Provide the (X, Y) coordinate of the cell's center where the given text is located.  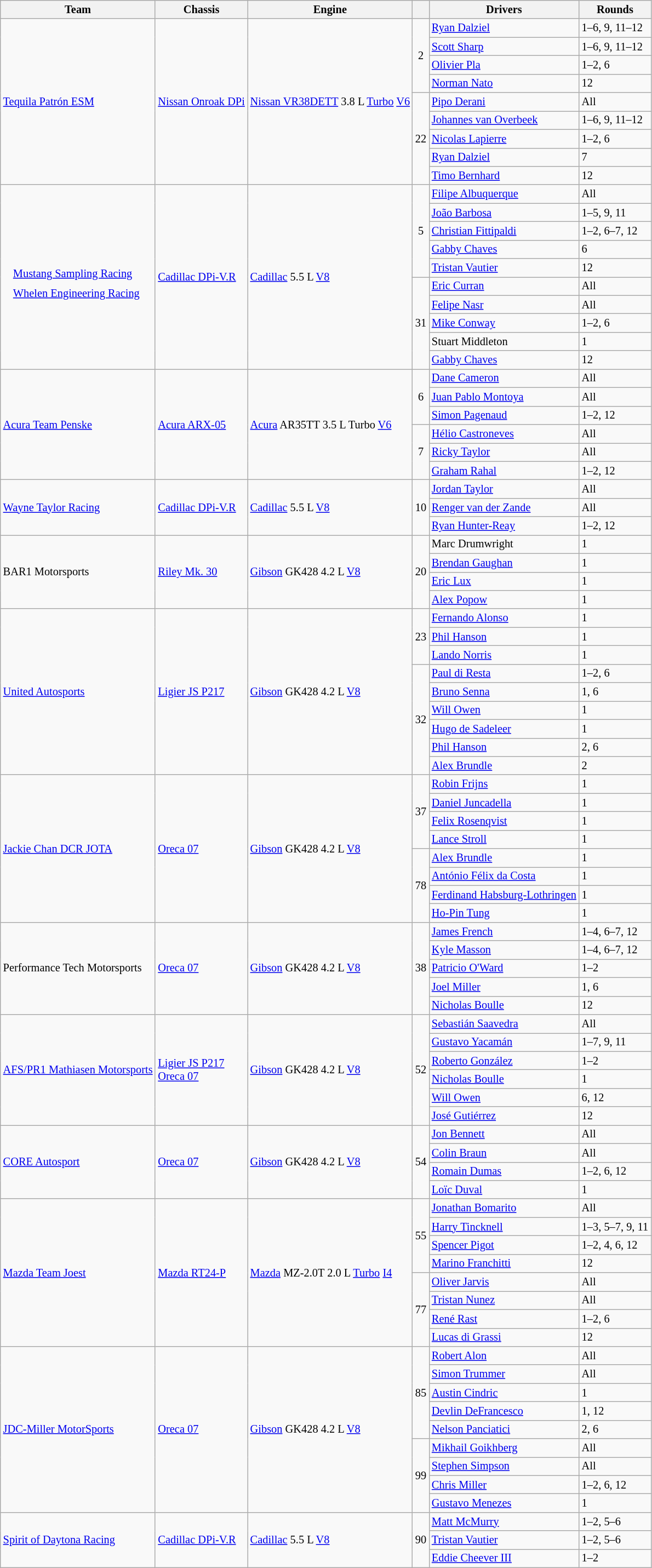
Performance Tech Motorsports (78, 968)
Hélio Castroneves (504, 433)
Paul di Resta (504, 673)
Graham Rahal (504, 471)
Spencer Pigot (504, 1245)
JDC-Miller MotorSports (78, 1429)
Nicolas Lapierre (504, 139)
Marino Franchitti (504, 1263)
António Félix da Costa (504, 876)
Lance Stroll (504, 839)
1–3, 5–7, 9, 11 (615, 1227)
Ligier JS P217 (201, 691)
55 (421, 1236)
Lando Norris (504, 655)
Kyle Masson (504, 950)
Jon Bennett (504, 1134)
1, 12 (615, 1411)
José Gutiérrez (504, 1116)
1–7, 9, 11 (615, 1042)
1–5, 9, 11 (615, 213)
René Rast (504, 1319)
Mazda MZ-2.0T 2.0 L Turbo I4 (330, 1272)
Oliver Jarvis (504, 1282)
1–2, 4, 6, 12 (615, 1245)
Stephen Simpson (504, 1466)
Team (78, 9)
Jordan Taylor (504, 489)
Stuart Middleton (504, 341)
Mike Conway (504, 323)
Riley Mk. 30 (201, 572)
37 (421, 812)
99 (421, 1476)
Acura ARX-05 (201, 424)
Mustang Sampling Racing (77, 274)
Chris Miller (504, 1485)
31 (421, 323)
Marc Drumwright (504, 544)
Spirit of Daytona Racing (78, 1540)
Colin Braun (504, 1153)
Norman Nato (504, 83)
Ricky Taylor (504, 452)
Austin Cindric (504, 1393)
Matt McMurry (504, 1521)
Joel Miller (504, 987)
Felipe Nasr (504, 305)
Ligier JS P217Oreca 07 (201, 1069)
32 (421, 719)
Brendan Gaughan (504, 563)
Mazda Team Joest (78, 1272)
Roberto González (504, 1061)
Eric Lux (504, 581)
Pipo Derani (504, 102)
Acura AR35TT 3.5 L Turbo V6 (330, 424)
CORE Autosport (78, 1161)
90 (421, 1540)
Alex Popow (504, 599)
Harry Tincknell (504, 1227)
38 (421, 968)
Gustavo Menezes (504, 1503)
Lucas di Grassi (504, 1337)
Juan Pablo Montoya (504, 397)
22 (421, 139)
Whelen Engineering Racing (77, 293)
Nelson Panciatici (504, 1429)
Loïc Duval (504, 1189)
Bruno Senna (504, 692)
Fernando Alonso (504, 618)
Ryan Hunter-Reay (504, 526)
Olivier Pla (504, 65)
77 (421, 1309)
United Autosports (78, 691)
Simon Pagenaud (504, 415)
78 (421, 885)
Mustang Sampling Racing Whelen Engineering Racing (78, 277)
BAR1 Motorsports (78, 572)
Mazda RT24-P (201, 1272)
James French (504, 931)
Gustavo Yacamán (504, 1042)
Romain Dumas (504, 1171)
Drivers (504, 9)
10 (421, 507)
Tequila Patrón ESM (78, 102)
Acura Team Penske (78, 424)
Nissan VR38DETT 3.8 L Turbo V6 (330, 102)
Sebastián Saavedra (504, 1023)
Timo Bernhard (504, 175)
Ferdinand Habsburg-Lothringen (504, 895)
Devlin DeFrancesco (504, 1411)
Mikhail Goikhberg (504, 1448)
6, 12 (615, 1097)
Simon Trummer (504, 1374)
Patricio O'Ward (504, 968)
Jackie Chan DCR JOTA (78, 848)
Christian Fittipaldi (504, 231)
Tristan Nunez (504, 1300)
Dane Cameron (504, 378)
Robert Alon (504, 1355)
52 (421, 1069)
Robin Frijns (504, 784)
Engine (330, 9)
23 (421, 637)
Felix Rosenqvist (504, 821)
João Barbosa (504, 213)
Wayne Taylor Racing (78, 507)
Daniel Juncadella (504, 803)
Renger van der Zande (504, 507)
1–2, 6–7, 12 (615, 231)
Filipe Albuquerque (504, 194)
Jonathan Bomarito (504, 1208)
85 (421, 1392)
Eddie Cheever III (504, 1558)
5 (421, 231)
Ho-Pin Tung (504, 913)
Scott Sharp (504, 47)
AFS/PR1 Mathiasen Motorsports (78, 1069)
Eric Curran (504, 286)
20 (421, 572)
Johannes van Overbeek (504, 120)
54 (421, 1161)
Nissan Onroak DPi (201, 102)
Hugo de Sadeleer (504, 729)
Chassis (201, 9)
Rounds (615, 9)
